Return [X, Y] of the center of cell containing provided text 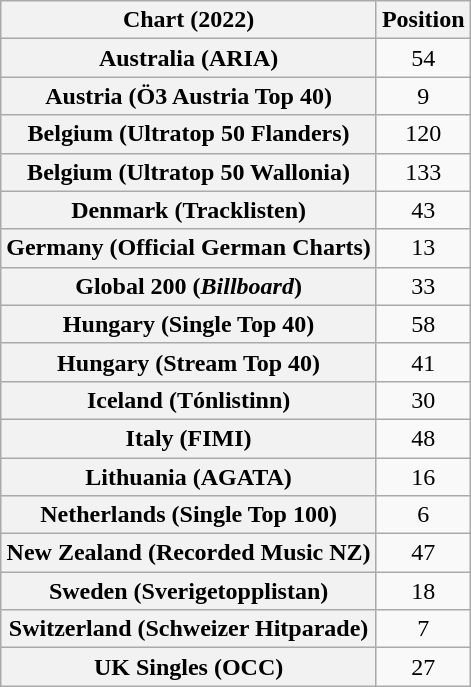
33 [423, 286]
Belgium (Ultratop 50 Flanders) [189, 134]
18 [423, 591]
Netherlands (Single Top 100) [189, 515]
41 [423, 362]
Position [423, 20]
Australia (ARIA) [189, 58]
58 [423, 324]
7 [423, 629]
Belgium (Ultratop 50 Wallonia) [189, 172]
Global 200 (Billboard) [189, 286]
Hungary (Stream Top 40) [189, 362]
120 [423, 134]
UK Singles (OCC) [189, 667]
Chart (2022) [189, 20]
9 [423, 96]
6 [423, 515]
Italy (FIMI) [189, 438]
Lithuania (AGATA) [189, 477]
48 [423, 438]
43 [423, 210]
Iceland (Tónlistinn) [189, 400]
13 [423, 248]
Switzerland (Schweizer Hitparade) [189, 629]
Sweden (Sverigetopplistan) [189, 591]
27 [423, 667]
54 [423, 58]
Denmark (Tracklisten) [189, 210]
Austria (Ö3 Austria Top 40) [189, 96]
47 [423, 553]
Germany (Official German Charts) [189, 248]
30 [423, 400]
New Zealand (Recorded Music NZ) [189, 553]
Hungary (Single Top 40) [189, 324]
16 [423, 477]
133 [423, 172]
